Detect which cell encompasses the target text, then output its [x, y] center coordinate. 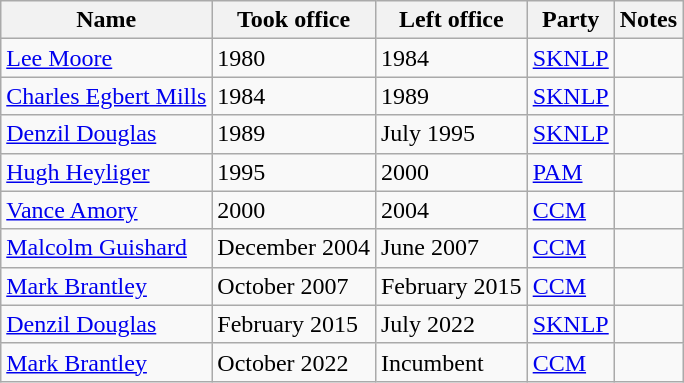
2004 [451, 210]
December 2004 [294, 248]
October 2007 [294, 286]
Party [570, 20]
Notes [648, 20]
Took office [294, 20]
Name [106, 20]
Hugh Heyliger [106, 172]
October 2022 [294, 362]
July 2022 [451, 324]
1995 [294, 172]
Incumbent [451, 362]
July 1995 [451, 134]
1980 [294, 58]
PAM [570, 172]
Malcolm Guishard [106, 248]
Left office [451, 20]
Vance Amory [106, 210]
Charles Egbert Mills [106, 96]
June 2007 [451, 248]
Lee Moore [106, 58]
